Detect which cell encompasses the target text, then output its [x, y] center coordinate. 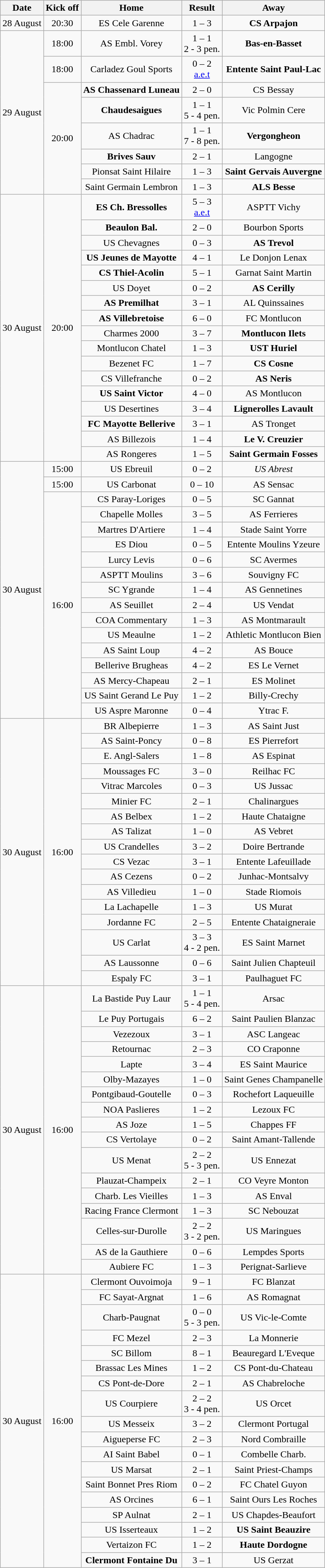
0 – 10 [202, 484]
Entente Chataigneraie [274, 922]
Vitrac Marcoles [131, 786]
Chalinargues [274, 801]
AS Chassenard Luneau [131, 90]
Stade Riomois [274, 892]
ASPTT Vichy [274, 207]
AS Mercy-Chapeau [131, 680]
9 – 1 [202, 1282]
Racing France Clermont [131, 1211]
FC Blanzat [274, 1282]
Pionsat Saint Hilaire [131, 171]
US Doyet [131, 288]
CS Pont-du-Chateau [274, 1368]
AS Gennetines [274, 590]
AS Villebretoise [131, 318]
AS Seuillet [131, 605]
Saint Germain Lembron [131, 186]
1 – 1 7 - 8 pen. [202, 136]
Haute Dordogne [274, 1545]
Stade Saint Yorre [274, 530]
Clermont Fontaine Du [131, 1560]
Celles-sur-Durolle [131, 1231]
AS Belbex [131, 816]
Pontgibaud-Goutelle [131, 1094]
AS Saint Loup [131, 650]
Entente Moulins Yzeure [274, 545]
La Bastide Puy Laur [131, 999]
AS Neris [274, 378]
US Saint Gerand Le Puy [131, 695]
AS Joze [131, 1125]
Clermont Ouvoimoja [131, 1282]
3 – 5 [202, 514]
Rochefort Laqueuille [274, 1094]
Olby-Mazayes [131, 1079]
FC Chatel Guyon [274, 1484]
US Ebreuil [131, 469]
Lignerolles Lavault [274, 409]
Saint Amant-Tallende [274, 1140]
Beaulon Bal. [131, 227]
US Jeunes de Mayotte [131, 258]
Saint Julien Chapteuil [274, 963]
Garnat Saint Martin [274, 273]
Kick off [62, 8]
AI Saint Babel [131, 1454]
Vezezoux [131, 1034]
CS Vertolaye [131, 1140]
BR Albepierre [131, 725]
US Chevagnes [131, 242]
Charb. Les Vieilles [131, 1196]
Saint Genes Champanelle [274, 1079]
Vertaizon FC [131, 1545]
2 – 5 [202, 922]
FC Mayotte Bellerive [131, 424]
Result [202, 8]
1 – 6 [202, 1297]
CS Paray-Loriges [131, 499]
1 – 1 2 - 3 pen. [202, 44]
US Abrest [274, 469]
ES Saint Maurice [274, 1064]
6 – 1 [202, 1499]
US Menat [131, 1160]
Home [131, 8]
AL Quinssaines [274, 303]
US Aspre Maronne [131, 710]
29 August [22, 112]
US Saint Beauzire [274, 1530]
28 August [22, 23]
Saint Gervais Auvergne [274, 171]
Clermont Portugal [274, 1424]
AS Bouce [274, 650]
CS Bessay [274, 90]
AS Cerilly [274, 288]
UST Huriel [274, 348]
Saint Germain Fosses [274, 454]
AS Romagnat [274, 1297]
Le Puy Portugais [131, 1019]
3 – 0 [202, 771]
Junhac-Montsalvy [274, 877]
Ytrac F. [274, 710]
CO Veyre Monton [274, 1180]
AS de la Gauthiere [131, 1251]
Saint Ours Les Roches [274, 1499]
Saint Priest-Champs [274, 1469]
Chapelle Molles [131, 514]
Langogne [274, 156]
Paulhaguet FC [274, 978]
ES Molinet [274, 680]
US Orcet [274, 1403]
US Meaulne [131, 635]
US Ennezat [274, 1160]
AS Chabreloche [274, 1383]
Montlucon Chatel [131, 348]
Vic Polmin Cere [274, 110]
US Vendat [274, 605]
Lapte [131, 1064]
NOA Paslieres [131, 1109]
0 – 8 [202, 741]
AS Espinat [274, 756]
Combelle Charb. [274, 1454]
Away [274, 8]
8 – 1 [202, 1353]
AS Villedieu [131, 892]
Bellerive Brugheas [131, 665]
6 – 2 [202, 1019]
Chaudesaigues [131, 110]
CS Villefranche [131, 378]
CO Craponne [274, 1049]
Beauregard L'Eveque [274, 1353]
COA Commentary [131, 620]
US Isserteaux [131, 1530]
ES Le Vernet [274, 665]
AS Saint-Poncy [131, 741]
AS Trevol [274, 242]
AS Ferrieres [274, 514]
Bourbon Sports [274, 227]
Saint Bonnet Pres Riom [131, 1484]
Carladez Goul Sports [131, 69]
CS Vezac [131, 862]
US Marsat [131, 1469]
AS Montmarault [274, 620]
Nord Combraille [274, 1439]
La Monnerie [274, 1338]
AS Premilhat [131, 303]
SP Aulnat [131, 1515]
5 – 3 a.e.t [202, 207]
Plauzat-Champeix [131, 1180]
Aigueperse FC [131, 1439]
US Carlat [131, 942]
AS Talizat [131, 831]
US Courpiere [131, 1403]
US Maringues [274, 1231]
FC Mezel [131, 1338]
0 – 1 [202, 1454]
Entente Lafeuillade [274, 862]
Souvigny FC [274, 575]
Aubiere FC [131, 1267]
Jordanne FC [131, 922]
AS Montlucon [274, 393]
0 – 0 5 - 3 pen. [202, 1318]
ASPTT Moulins [131, 575]
1 – 8 [202, 756]
Lurcy Levis [131, 560]
Montlucon Ilets [274, 333]
Date [22, 8]
AS Cezens [131, 877]
ES Diou [131, 545]
Arsac [274, 999]
E. Angl-Salers [131, 756]
AS Embl. Vorey [131, 44]
AS Saint Just [274, 725]
4 – 0 [202, 393]
AS Billezois [131, 439]
Chappes FF [274, 1125]
CS Thiel-Acolin [131, 273]
CS Cosne [274, 363]
AS Enval [274, 1196]
CS Arpajon [274, 23]
AS Chadrac [131, 136]
US Gerzat [274, 1560]
Charmes 2000 [131, 333]
US Murat [274, 907]
Bas-en-Basset [274, 44]
AS Orcines [131, 1499]
ES Ch. Bressolles [131, 207]
Martres D'Artiere [131, 530]
Le V. Creuzier [274, 439]
US Crandelles [131, 846]
ES Pierrefort [274, 741]
1 – 7 [202, 363]
FC Montlucon [274, 318]
2 – 2 3 - 2 pen. [202, 1231]
ES Saint Marnet [274, 942]
Bezenet FC [131, 363]
AS Vebret [274, 831]
3 – 3 4 - 2 pen. [202, 942]
ASC Langeac [274, 1034]
ES Cele Garenne [131, 23]
FC Sayat-Argnat [131, 1297]
Le Donjon Lenax [274, 258]
La Lachapelle [131, 907]
US Saint Victor [131, 393]
Brives Sauv [131, 156]
SC Nebouzat [274, 1211]
SC Billom [131, 1353]
0 – 4 [202, 710]
AS Sensac [274, 484]
Saint Paulien Blanzac [274, 1019]
Athletic Montlucon Bien [274, 635]
Brassac Les Mines [131, 1368]
Doire Bertrande [274, 846]
Billy-Crechy [274, 695]
6 – 0 [202, 318]
US Jussac [274, 786]
Charb-Paugnat [131, 1318]
3 – 7 [202, 333]
Reilhac FC [274, 771]
ALS Besse [274, 186]
US Vic-le-Comte [274, 1318]
Lempdes Sports [274, 1251]
US Carbonat [131, 484]
2 – 4 [202, 605]
4 – 1 [202, 258]
SC Ygrande [131, 590]
0 – 2 a.e.t [202, 69]
20:30 [62, 23]
Perignat-Sarlieve [274, 1267]
Lezoux FC [274, 1109]
Moussages FC [131, 771]
Retournac [131, 1049]
Haute Chataigne [274, 816]
US Chapdes-Beaufort [274, 1515]
2 – 2 5 - 3 pen. [202, 1160]
SC Gannat [274, 499]
US Messeix [131, 1424]
SC Avermes [274, 560]
AS Tronget [274, 424]
AS Rongeres [131, 454]
3 – 6 [202, 575]
5 – 1 [202, 273]
AS Laussonne [131, 963]
Minier FC [131, 801]
US Desertines [131, 409]
Espaly FC [131, 978]
Vergongheon [274, 136]
CS Pont-de-Dore [131, 1383]
Entente Saint Paul-Lac [274, 69]
2 – 2 3 - 4 pen. [202, 1403]
